Pinpoint the cell where the given text exists, returning its (x, y) midpoint coordinate. 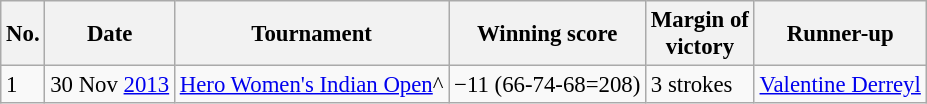
Runner-up (840, 34)
Valentine Derreyl (840, 85)
1 (23, 85)
Hero Women's Indian Open^ (311, 85)
Date (110, 34)
−11 (66-74-68=208) (548, 85)
Winning score (548, 34)
Tournament (311, 34)
No. (23, 34)
30 Nov 2013 (110, 85)
Margin ofvictory (700, 34)
3 strokes (700, 85)
